Return (x, y) of the center of cell containing provided text 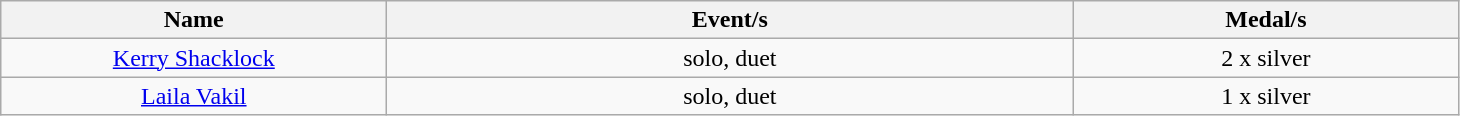
1 x silver (1266, 96)
Event/s (730, 20)
2 x silver (1266, 58)
Name (194, 20)
Laila Vakil (194, 96)
Kerry Shacklock (194, 58)
Medal/s (1266, 20)
